Determine the [x, y] coordinate at the center of the cell enclosing the given text.  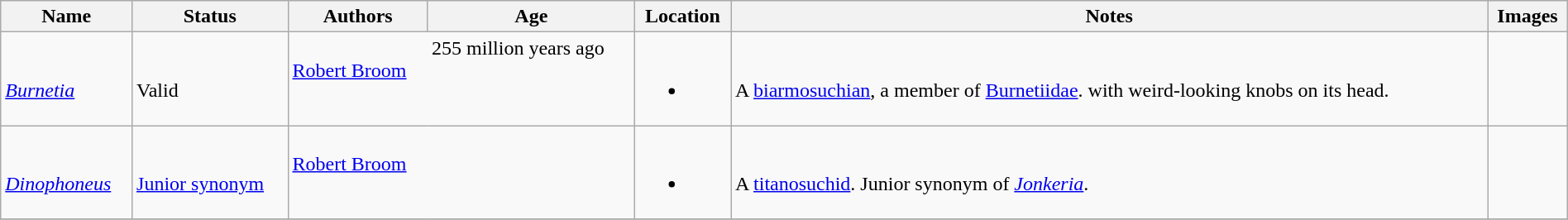
Dinophoneus [66, 172]
Junior synonym [210, 172]
Location [682, 17]
A biarmosuchian, a member of Burnetiidae. with weird-looking knobs on its head. [1110, 79]
A titanosuchid. Junior synonym of Jonkeria. [1110, 172]
Burnetia [66, 79]
Status [210, 17]
Valid [210, 79]
Authors [357, 17]
Age [531, 17]
Notes [1110, 17]
Images [1527, 17]
Name [66, 17]
255 million years ago [531, 79]
